Scan for the cell matching the given text and deliver its (x, y) coordinate at center. 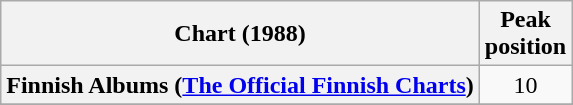
Peak position (525, 34)
10 (525, 85)
Chart (1988) (240, 34)
Finnish Albums (The Official Finnish Charts) (240, 85)
